From the cell containing the given text, extract its center point as [x, y] coordinate. 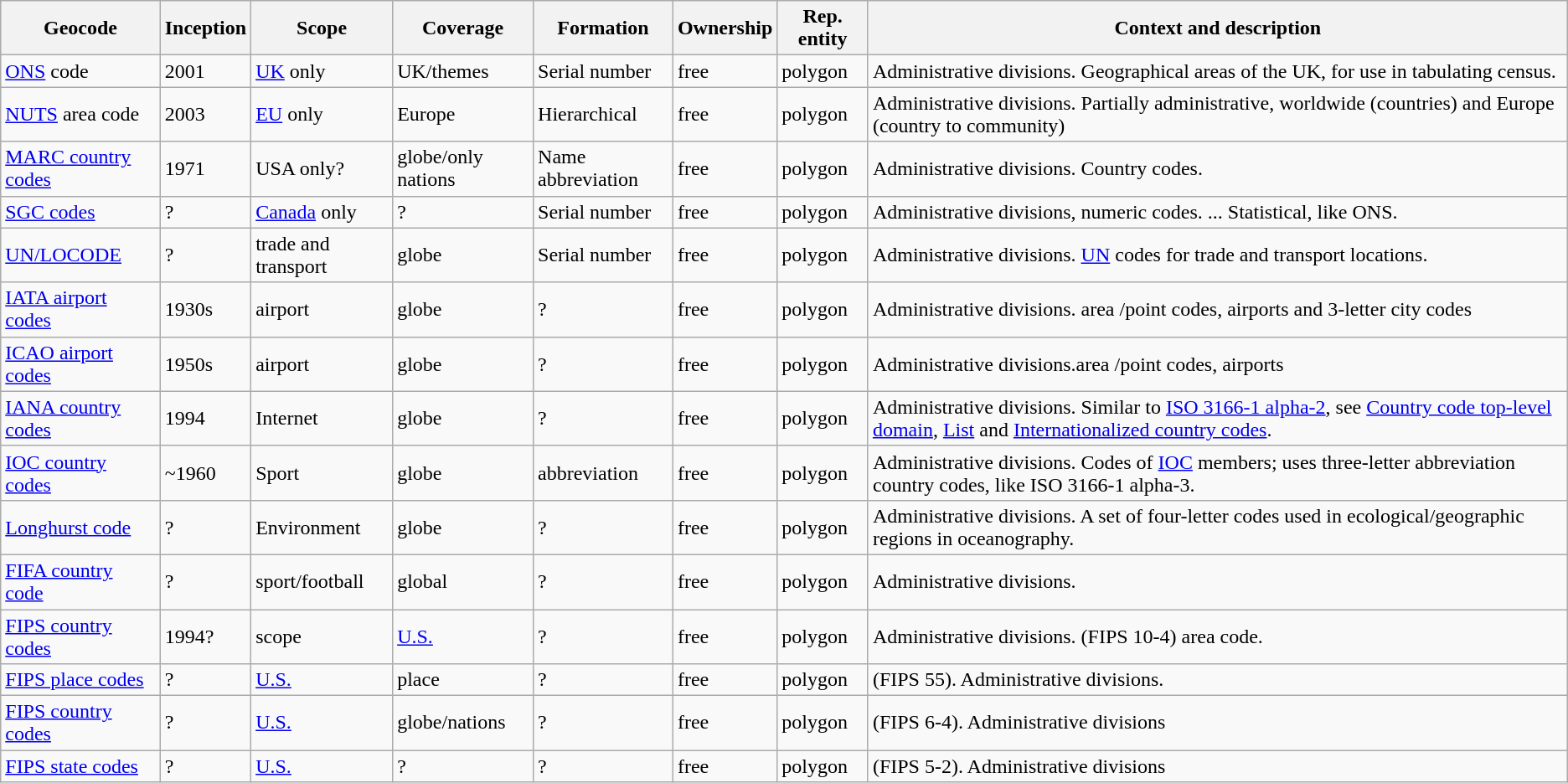
2003 [205, 114]
1950s [205, 363]
SGC codes [80, 212]
Scope [322, 28]
Sport [322, 472]
(FIPS 5-2). Administrative divisions [1218, 766]
Administrative divisions. A set of four-letter codes used in ecological/geographic regions in oceanography. [1218, 528]
UK/themes [463, 71]
Administrative divisions. UN codes for trade and transport locations. [1218, 255]
Ownership [725, 28]
globe/nations [463, 724]
Longhurst code [80, 528]
Administrative divisions. area /point codes, airports and 3-letter city codes [1218, 310]
globe/only nations [463, 169]
Administrative divisions, numeric codes. ... Statistical, like ONS. [1218, 212]
Formation [603, 28]
Geocode [80, 28]
sport/football [322, 581]
Administrative divisions. [1218, 581]
IOC country codes [80, 472]
UK only [322, 71]
ONS code [80, 71]
Administrative divisions. Codes of IOC members; uses three-letter abbreviation country codes, like ISO 3166-1 alpha-3. [1218, 472]
Context and description [1218, 28]
Administrative divisions. Geographical areas of the UK, for use in tabulating census. [1218, 71]
FIPS place codes [80, 680]
Administrative divisions. (FIPS 10-4) area code. [1218, 636]
EU only [322, 114]
~1960 [205, 472]
Name abbreviation [603, 169]
Environment [322, 528]
FIFA country code [80, 581]
(FIPS 6-4). Administrative divisions [1218, 724]
UN/LOCODE [80, 255]
Europe [463, 114]
abbreviation [603, 472]
Administrative divisions. Country codes. [1218, 169]
1994? [205, 636]
(FIPS 55). Administrative divisions. [1218, 680]
Rep. entity [823, 28]
IATA airport codes [80, 310]
FIPS state codes [80, 766]
Inception [205, 28]
Internet [322, 419]
1971 [205, 169]
Canada only [322, 212]
trade and transport [322, 255]
1994 [205, 419]
1930s [205, 310]
scope [322, 636]
Coverage [463, 28]
NUTS area code [80, 114]
ICAO airport codes [80, 363]
MARC country codes [80, 169]
Administrative divisions. Partially administrative, worldwide (countries) and Europe (country to community) [1218, 114]
IANA country codes [80, 419]
global [463, 581]
Hierarchical [603, 114]
Administrative divisions. Similar to ISO 3166-1 alpha-2, see Country code top-level domain, List and Internationalized country codes. [1218, 419]
place [463, 680]
USA only? [322, 169]
2001 [205, 71]
Administrative divisions.area /point codes, airports [1218, 363]
